Return the [x, y] coordinate for the center point of the cell that contains the specified text.  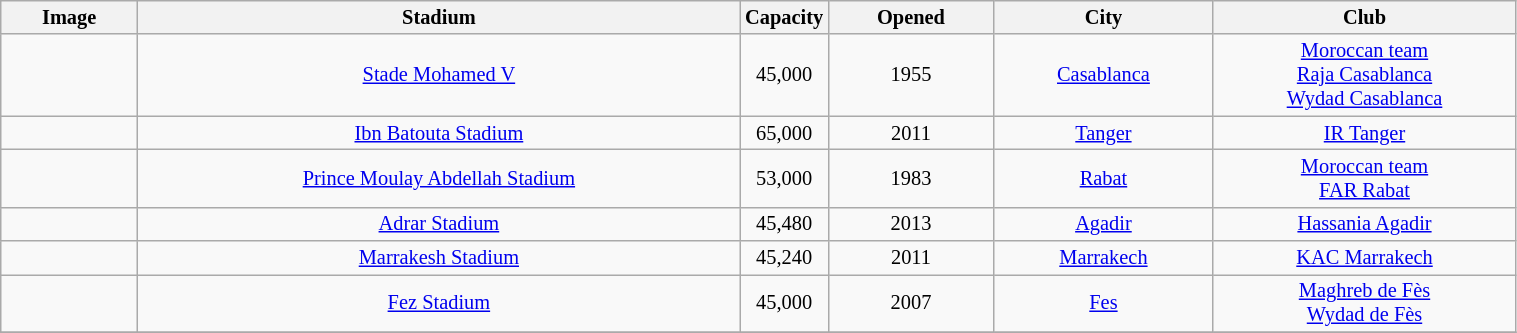
65,000 [784, 133]
IR Tanger [1364, 133]
City [1104, 17]
Ibn Batouta Stadium [440, 133]
Rabat [1104, 178]
45,480 [784, 224]
Image [70, 17]
Tanger [1104, 133]
Fes [1104, 303]
Stade Mohamed V [440, 75]
Adrar Stadium [440, 224]
45,240 [784, 258]
KAC Marrakech [1364, 258]
Maghreb de Fès Wydad de Fès [1364, 303]
2013 [911, 224]
Opened [911, 17]
Stadium [440, 17]
Agadir [1104, 224]
53,000 [784, 178]
1983 [911, 178]
Casablanca [1104, 75]
Club [1364, 17]
Capacity [784, 17]
Hassania Agadir [1364, 224]
Prince Moulay Abdellah Stadium [440, 178]
Fez Stadium [440, 303]
Marrakesh Stadium [440, 258]
Moroccan team FAR Rabat [1364, 178]
Moroccan team Raja Casablanca Wydad Casablanca [1364, 75]
Marrakech [1104, 258]
2007 [911, 303]
1955 [911, 75]
